Determine the (X, Y) coordinate at the center of the cell enclosing the given text.  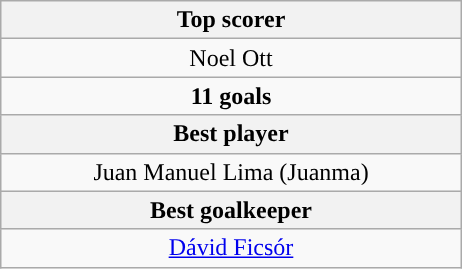
Noel Ott (230, 58)
Best goalkeeper (230, 210)
Top scorer (230, 20)
11 goals (230, 96)
Juan Manuel Lima (Juanma) (230, 172)
Dávid Ficsór (230, 248)
Best player (230, 134)
